Find where the given text appears and provide that cell's center as [x, y] coordinate. 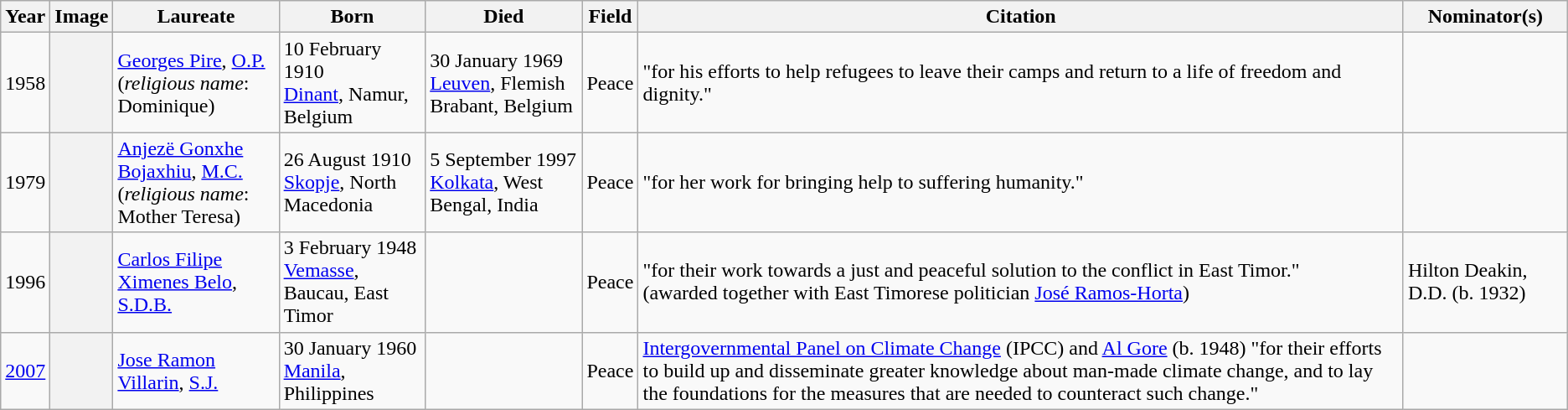
"for their work towards a just and peaceful solution to the conflict in East Timor."(awarded together with East Timorese politician José Ramos-Horta) [1020, 282]
1979 [25, 183]
"for his efforts to help refugees to leave their camps and return to a life of freedom and dignity." [1020, 82]
Laureate [196, 17]
Nominator(s) [1485, 17]
Born [352, 17]
Anjezë Gonxhe Bojaxhiu, M.C. (religious name: Mother Teresa) [196, 183]
Hilton Deakin, D.D. (b. 1932) [1485, 282]
10 February 1910 Dinant, Namur, Belgium [352, 82]
Georges Pire, O.P. (religious name: Dominique) [196, 82]
30 January 1960 Manila, Philippines [352, 371]
Image [82, 17]
Jose Ramon Villarin, S.J. [196, 371]
30 January 1969 Leuven, Flemish Brabant, Belgium [504, 82]
Citation [1020, 17]
Died [504, 17]
1958 [25, 82]
5 September 1997 Kolkata, West Bengal, India [504, 183]
3 February 1948 Vemasse, Baucau, East Timor [352, 282]
1996 [25, 282]
"for her work for bringing help to suffering humanity." [1020, 183]
26 August 1910 Skopje, North Macedonia [352, 183]
2007 [25, 371]
Carlos Filipe Ximenes Belo, S.D.B. [196, 282]
Year [25, 17]
Field [610, 17]
